Search for the cell housing the specified text and yield its (X, Y) center coordinate. 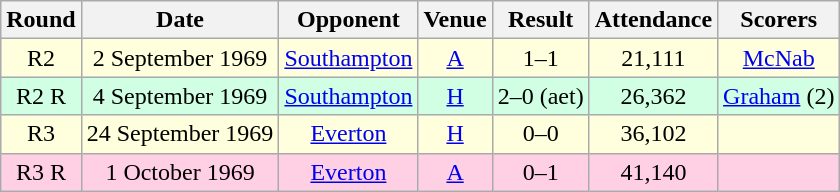
24 September 1969 (180, 134)
1 October 1969 (180, 172)
0–1 (540, 172)
Result (540, 20)
Venue (455, 20)
R3 R (41, 172)
Attendance (653, 20)
McNab (779, 58)
36,102 (653, 134)
Scorers (779, 20)
R2 (41, 58)
R2 R (41, 96)
0–0 (540, 134)
26,362 (653, 96)
R3 (41, 134)
4 September 1969 (180, 96)
2 September 1969 (180, 58)
21,111 (653, 58)
2–0 (aet) (540, 96)
Opponent (348, 20)
1–1 (540, 58)
Graham (2) (779, 96)
Round (41, 20)
41,140 (653, 172)
Date (180, 20)
